Extract the [X, Y] coordinate from the center of the cell holding the provided text.  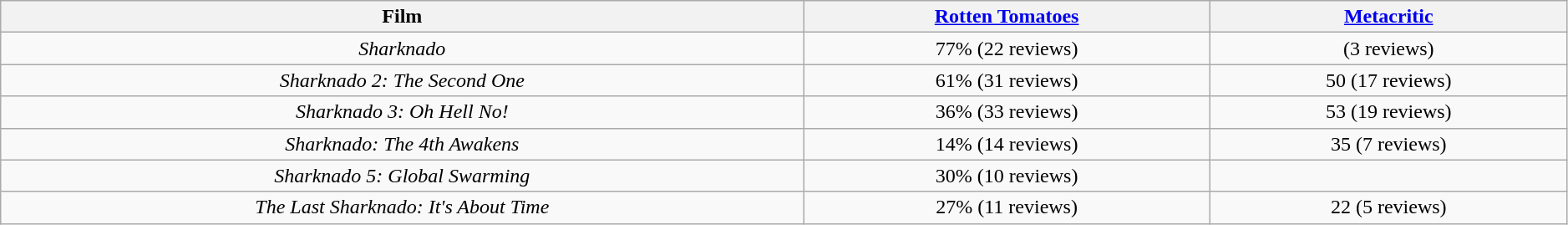
(3 reviews) [1388, 49]
14% (14 reviews) [1007, 144]
35 (7 reviews) [1388, 144]
22 (5 reviews) [1388, 207]
Sharknado 3: Oh Hell No! [403, 112]
61% (31 reviews) [1007, 80]
Sharknado 2: The Second One [403, 80]
50 (17 reviews) [1388, 80]
Metacritic [1388, 17]
30% (10 reviews) [1007, 176]
27% (11 reviews) [1007, 207]
Sharknado [403, 49]
The Last Sharknado: It's About Time [403, 207]
Sharknado: The 4th Awakens [403, 144]
53 (19 reviews) [1388, 112]
Film [403, 17]
Sharknado 5: Global Swarming [403, 176]
Rotten Tomatoes [1007, 17]
36% (33 reviews) [1007, 112]
77% (22 reviews) [1007, 49]
